Capture the cell that displays the provided text and extract its [X, Y] central coordinate. 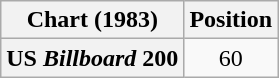
Chart (1983) [92, 20]
US Billboard 200 [92, 58]
Position [231, 20]
60 [231, 58]
